Locate the cell with the specified text and output its (X, Y) center coordinate. 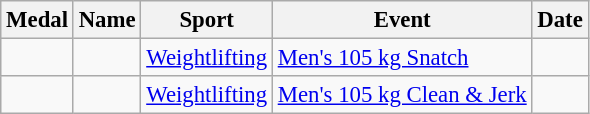
Men's 105 kg Clean & Jerk (402, 95)
Sport (207, 20)
Name (107, 20)
Date (560, 20)
Men's 105 kg Snatch (402, 58)
Event (402, 20)
Medal (38, 20)
